Identify which cell holds the provided text, then report its [x, y] central coordinate. 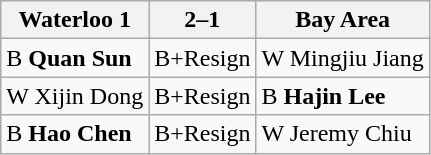
B Quan Sun [75, 58]
B Hajin Lee [342, 96]
W Mingjiu Jiang [342, 58]
Waterloo 1 [75, 20]
W Xijin Dong [75, 96]
Bay Area [342, 20]
2–1 [202, 20]
B Hao Chen [75, 134]
W Jeremy Chiu [342, 134]
